Search for the cell housing the specified text and yield its (X, Y) center coordinate. 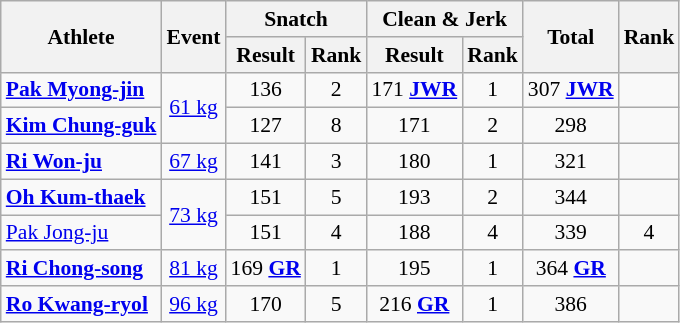
Ri Won-ju (82, 162)
Ro Kwang-ryol (82, 304)
169 GR (266, 269)
193 (414, 197)
364 GR (571, 269)
8 (336, 126)
170 (266, 304)
188 (414, 233)
141 (266, 162)
195 (414, 269)
Pak Myong-jin (82, 90)
298 (571, 126)
171 (414, 126)
61 kg (193, 108)
Ri Chong-song (82, 269)
344 (571, 197)
136 (266, 90)
216 GR (414, 304)
180 (414, 162)
81 kg (193, 269)
Oh Kum-thaek (82, 197)
Pak Jong-ju (82, 233)
96 kg (193, 304)
73 kg (193, 214)
Total (571, 36)
Athlete (82, 36)
171 JWR (414, 90)
Event (193, 36)
Snatch (296, 19)
Kim Chung-guk (82, 126)
339 (571, 233)
127 (266, 126)
321 (571, 162)
67 kg (193, 162)
307 JWR (571, 90)
3 (336, 162)
386 (571, 304)
Clean & Jerk (444, 19)
